For the text-containing cell, return its midpoint in (X, Y) coordinate format. 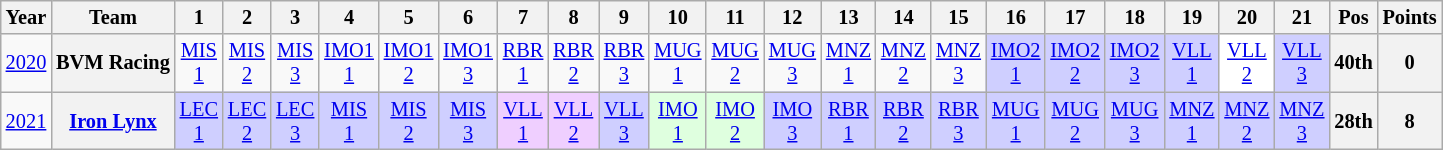
Pos (1353, 17)
IMO3 (792, 121)
11 (734, 17)
40th (1353, 63)
IMO21 (1016, 63)
Year (26, 17)
20 (1246, 17)
IMO22 (1075, 63)
14 (904, 17)
19 (1192, 17)
IMO13 (468, 63)
21 (1302, 17)
Points (1410, 17)
2 (247, 17)
0 (1410, 63)
Team (113, 17)
IMO1 (678, 121)
LEC2 (247, 121)
IMO11 (349, 63)
Iron Lynx (113, 121)
1 (199, 17)
17 (1075, 17)
IMO12 (409, 63)
LEC3 (295, 121)
BVM Racing (113, 63)
15 (958, 17)
9 (624, 17)
5 (409, 17)
28th (1353, 121)
6 (468, 17)
4 (349, 17)
10 (678, 17)
IMO2 (734, 121)
7 (523, 17)
3 (295, 17)
IMO23 (1135, 63)
2020 (26, 63)
2021 (26, 121)
12 (792, 17)
16 (1016, 17)
18 (1135, 17)
13 (848, 17)
LEC1 (199, 121)
